Return [x, y] of the center of cell containing provided text 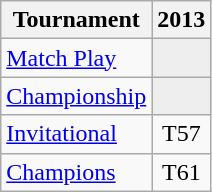
Championship [76, 96]
Champions [76, 172]
Match Play [76, 58]
Tournament [76, 20]
T57 [182, 134]
Invitational [76, 134]
2013 [182, 20]
T61 [182, 172]
